Output the (X, Y) coordinate of the center of the cell containing the given text.  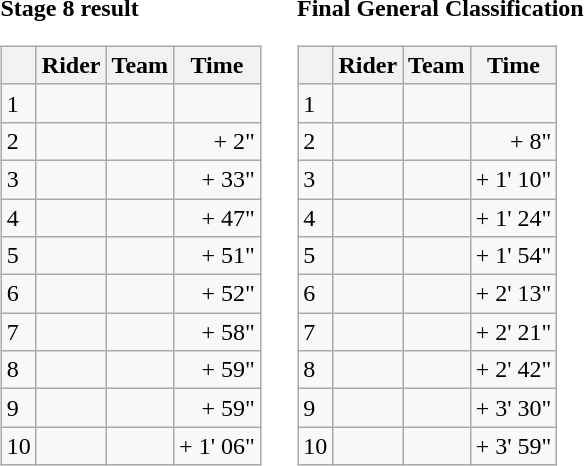
+ 2' 42" (514, 370)
+ 1' 24" (514, 217)
+ 8" (514, 141)
+ 52" (218, 294)
+ 58" (218, 332)
+ 1' 06" (218, 446)
+ 1' 10" (514, 179)
+ 2' 21" (514, 332)
+ 1' 54" (514, 256)
+ 47" (218, 217)
+ 2' 13" (514, 294)
+ 3' 59" (514, 446)
+ 33" (218, 179)
+ 2" (218, 141)
+ 51" (218, 256)
+ 3' 30" (514, 408)
